For the text-containing cell, return its midpoint in (x, y) coordinate format. 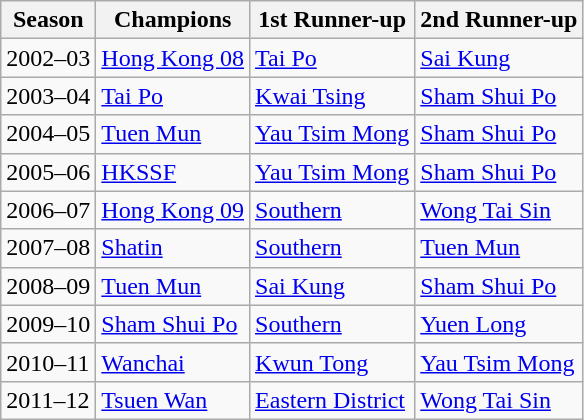
2006–07 (48, 210)
2005–06 (48, 172)
2010–11 (48, 362)
2007–08 (48, 248)
Champions (173, 20)
HKSSF (173, 172)
2002–03 (48, 58)
Kwai Tsing (332, 96)
Wanchai (173, 362)
1st Runner-up (332, 20)
2003–04 (48, 96)
2011–12 (48, 400)
2nd Runner-up (499, 20)
Hong Kong 08 (173, 58)
Eastern District (332, 400)
Yuen Long (499, 324)
Kwun Tong (332, 362)
Shatin (173, 248)
2008–09 (48, 286)
2009–10 (48, 324)
Season (48, 20)
Tsuen Wan (173, 400)
2004–05 (48, 134)
Hong Kong 09 (173, 210)
